Provide the [x, y] coordinate of the cell's center where the given text is located.  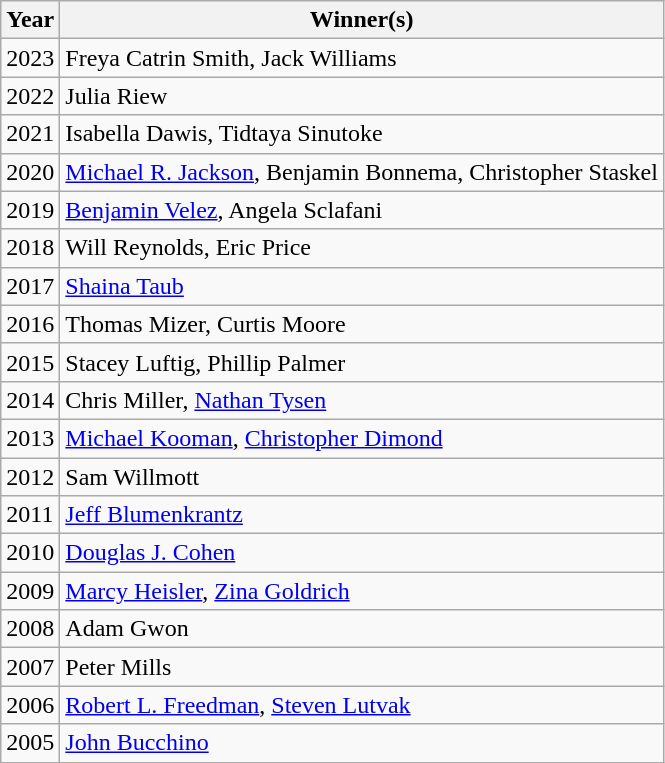
2023 [30, 58]
Winner(s) [362, 20]
2016 [30, 324]
2010 [30, 553]
2008 [30, 629]
2022 [30, 96]
Adam Gwon [362, 629]
John Bucchino [362, 743]
Michael Kooman, Christopher Dimond [362, 438]
Year [30, 20]
2015 [30, 362]
2007 [30, 667]
2020 [30, 172]
2017 [30, 286]
2019 [30, 210]
2011 [30, 515]
2021 [30, 134]
Freya Catrin Smith, Jack Williams [362, 58]
2012 [30, 477]
Robert L. Freedman, Steven Lutvak [362, 705]
2009 [30, 591]
2014 [30, 400]
2005 [30, 743]
Will Reynolds, Eric Price [362, 248]
2018 [30, 248]
Julia Riew [362, 96]
Douglas J. Cohen [362, 553]
2006 [30, 705]
Jeff Blumenkrantz [362, 515]
Stacey Luftig, Phillip Palmer [362, 362]
Benjamin Velez, Angela Sclafani [362, 210]
Shaina Taub [362, 286]
Thomas Mizer, Curtis Moore [362, 324]
2013 [30, 438]
Isabella Dawis, Tidtaya Sinutoke [362, 134]
Sam Willmott [362, 477]
Peter Mills [362, 667]
Chris Miller, Nathan Tysen [362, 400]
Marcy Heisler, Zina Goldrich [362, 591]
Michael R. Jackson, Benjamin Bonnema, Christopher Staskel [362, 172]
